Find where the given text appears and provide that cell's center as [X, Y] coordinate. 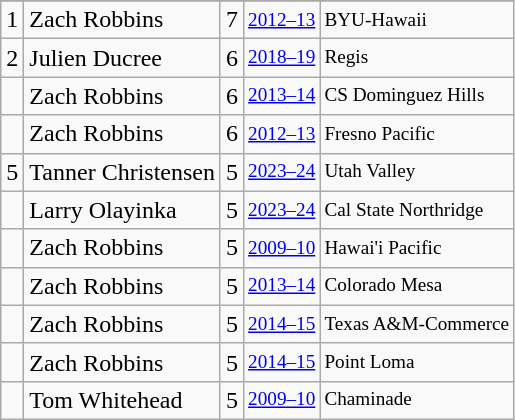
2018–19 [282, 58]
Point Loma [417, 362]
Regis [417, 58]
7 [232, 20]
Colorado Mesa [417, 286]
Tom Whitehead [122, 400]
BYU-Hawaii [417, 20]
Fresno Pacific [417, 134]
Texas A&M-Commerce [417, 324]
CS Dominguez Hills [417, 96]
Utah Valley [417, 172]
Larry Olayinka [122, 210]
1 [12, 20]
Hawai'i Pacific [417, 248]
Julien Ducree [122, 58]
Tanner Christensen [122, 172]
Chaminade [417, 400]
2 [12, 58]
Cal State Northridge [417, 210]
